Locate the cell with the specified text and output its (x, y) center coordinate. 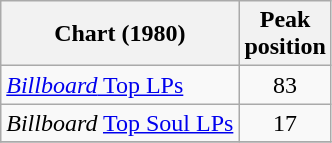
Billboard Top LPs (120, 85)
Billboard Top Soul LPs (120, 123)
83 (285, 85)
Peakposition (285, 34)
Chart (1980) (120, 34)
17 (285, 123)
